Find where the given text appears and provide that cell's center as [x, y] coordinate. 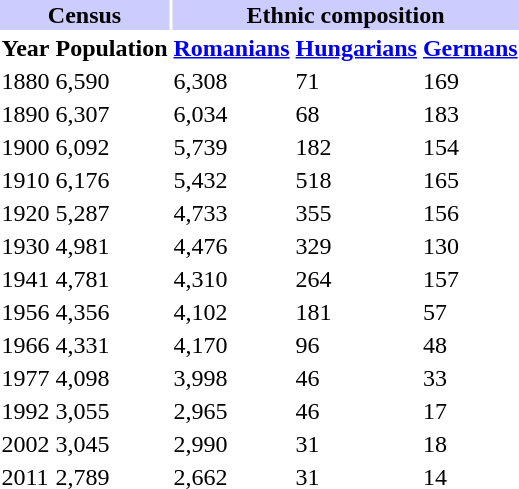
165 [470, 180]
68 [356, 114]
Ethnic composition [346, 15]
2,965 [232, 411]
1890 [26, 114]
6,176 [112, 180]
4,098 [112, 378]
Census [84, 15]
96 [356, 345]
71 [356, 81]
Germans [470, 48]
Hungarians [356, 48]
2,990 [232, 444]
Population [112, 48]
4,781 [112, 279]
1977 [26, 378]
18 [470, 444]
329 [356, 246]
3,045 [112, 444]
31 [356, 444]
17 [470, 411]
1880 [26, 81]
157 [470, 279]
6,307 [112, 114]
130 [470, 246]
6,590 [112, 81]
181 [356, 312]
1910 [26, 180]
4,733 [232, 213]
4,476 [232, 246]
4,310 [232, 279]
264 [356, 279]
5,287 [112, 213]
3,998 [232, 378]
Romanians [232, 48]
Year [26, 48]
1992 [26, 411]
355 [356, 213]
2002 [26, 444]
1920 [26, 213]
4,981 [112, 246]
4,102 [232, 312]
33 [470, 378]
6,308 [232, 81]
4,331 [112, 345]
5,432 [232, 180]
1900 [26, 147]
154 [470, 147]
6,092 [112, 147]
5,739 [232, 147]
1956 [26, 312]
169 [470, 81]
1930 [26, 246]
156 [470, 213]
183 [470, 114]
6,034 [232, 114]
3,055 [112, 411]
4,170 [232, 345]
48 [470, 345]
182 [356, 147]
1966 [26, 345]
518 [356, 180]
1941 [26, 279]
57 [470, 312]
4,356 [112, 312]
